For the text-containing cell, return its midpoint in [x, y] coordinate format. 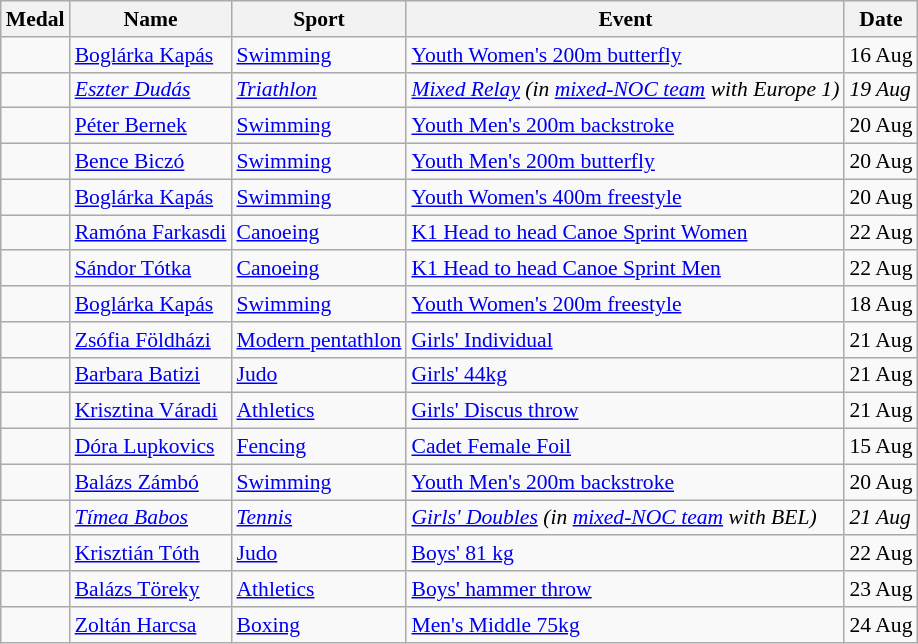
Triathlon [318, 90]
Tímea Babos [151, 518]
Zoltán Harcsa [151, 625]
18 Aug [880, 304]
Krisztina Váradi [151, 411]
Mixed Relay (in mixed-NOC team with Europe 1) [625, 90]
K1 Head to head Canoe Sprint Men [625, 269]
Girls' Individual [625, 340]
Sport [318, 19]
Sándor Tótka [151, 269]
Péter Bernek [151, 126]
Event [625, 19]
Boys' hammer throw [625, 589]
Men's Middle 75kg [625, 625]
Krisztián Tóth [151, 554]
Youth Women's 200m freestyle [625, 304]
Girls' Doubles (in mixed-NOC team with BEL) [625, 518]
Fencing [318, 447]
24 Aug [880, 625]
Youth Women's 400m freestyle [625, 197]
Medal [36, 19]
15 Aug [880, 447]
23 Aug [880, 589]
Youth Women's 200m butterfly [625, 55]
Cadet Female Foil [625, 447]
16 Aug [880, 55]
Girls' Discus throw [625, 411]
Date [880, 19]
Girls' 44kg [625, 375]
Barbara Batizi [151, 375]
Modern pentathlon [318, 340]
Balázs Töreky [151, 589]
19 Aug [880, 90]
Dóra Lupkovics [151, 447]
Balázs Zámbó [151, 482]
Ramóna Farkasdi [151, 233]
Zsófia Földházi [151, 340]
Boys' 81 kg [625, 554]
Tennis [318, 518]
Boxing [318, 625]
Youth Men's 200m butterfly [625, 162]
Eszter Dudás [151, 90]
Bence Biczó [151, 162]
K1 Head to head Canoe Sprint Women [625, 233]
Name [151, 19]
